For the text-containing cell, return its midpoint in [x, y] coordinate format. 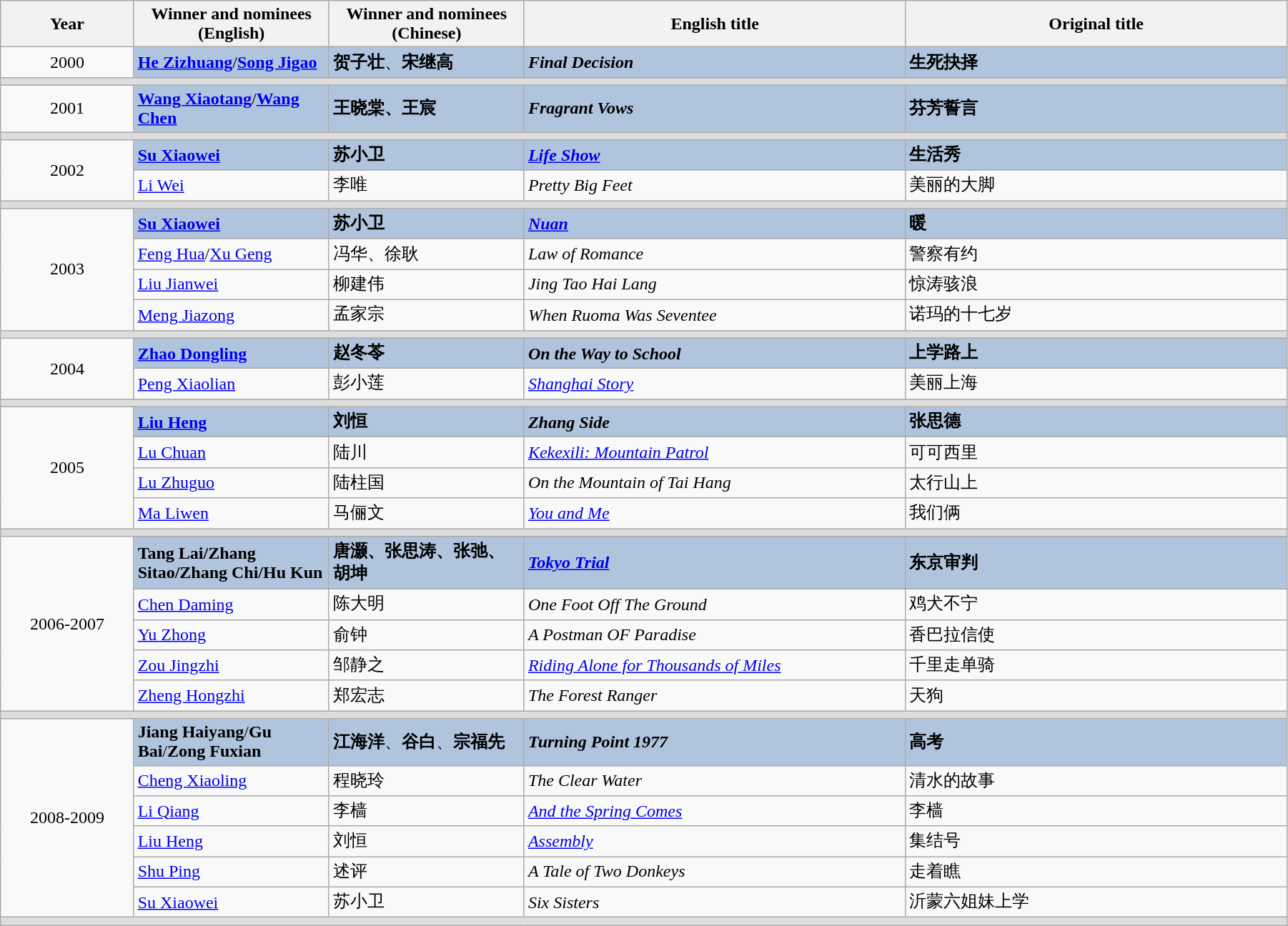
Nuan [715, 224]
Winner and nominees(English) [232, 24]
美丽的大脚 [1096, 186]
暖 [1096, 224]
沂蒙六姐妹上学 [1096, 902]
陆柱国 [426, 483]
Chen Daming [232, 604]
王晓棠、王宸 [426, 109]
2004 [67, 369]
2002 [67, 170]
Assembly [715, 842]
天狗 [1096, 696]
Shanghai Story [715, 384]
Life Show [715, 156]
2008-2009 [67, 818]
可可西里 [1096, 453]
Peng Xiaolian [232, 384]
Final Decision [715, 63]
When Ruoma Was Seventee [715, 314]
述评 [426, 872]
生活秀 [1096, 156]
彭小莲 [426, 384]
Original title [1096, 24]
东京审判 [1096, 563]
He Zizhuang/Song Jigao [232, 63]
Year [67, 24]
The Forest Ranger [715, 696]
Jing Tao Hai Lang [715, 284]
Shu Ping [232, 872]
上学路上 [1096, 353]
千里走单骑 [1096, 666]
A Tale of Two Donkeys [715, 872]
2006-2007 [67, 624]
A Postman OF Paradise [715, 634]
香巴拉信使 [1096, 634]
芬芳誓言 [1096, 109]
Tokyo Trial [715, 563]
Feng Hua/Xu Geng [232, 254]
马俪文 [426, 513]
美丽上海 [1096, 384]
English title [715, 24]
唐灏、张思涛、张弛、胡坤 [426, 563]
2003 [67, 269]
惊涛骇浪 [1096, 284]
贺子壮、宋继高 [426, 63]
Winner and nominees(Chinese) [426, 24]
生死抉择 [1096, 63]
Zhao Dongling [232, 353]
孟家宗 [426, 314]
太行山上 [1096, 483]
鸡犬不宁 [1096, 604]
Fragrant Vows [715, 109]
2005 [67, 467]
Tang Lai/Zhang Sitao/Zhang Chi/Hu Kun [232, 563]
Li Qiang [232, 812]
Ma Liwen [232, 513]
张思德 [1096, 422]
集结号 [1096, 842]
Zhang Side [715, 422]
Six Sisters [715, 902]
江海洋、谷白、宗福先 [426, 742]
One Foot Off The Ground [715, 604]
Lu Chuan [232, 453]
郑宏志 [426, 696]
邹静之 [426, 666]
清水的故事 [1096, 780]
李唯 [426, 186]
Lu Zhuguo [232, 483]
Cheng Xiaoling [232, 780]
Law of Romance [715, 254]
Zheng Hongzhi [232, 696]
Zou Jingzhi [232, 666]
Liu Jianwei [232, 284]
Wang Xiaotang/Wang Chen [232, 109]
俞钟 [426, 634]
2000 [67, 63]
Meng Jiazong [232, 314]
走着瞧 [1096, 872]
On the Way to School [715, 353]
柳建伟 [426, 284]
Riding Alone for Thousands of Miles [715, 666]
冯华、徐耿 [426, 254]
You and Me [715, 513]
警察有约 [1096, 254]
Li Wei [232, 186]
Turning Point 1977 [715, 742]
程晓玲 [426, 780]
我们俩 [1096, 513]
On the Mountain of Tai Hang [715, 483]
赵冬苓 [426, 353]
The Clear Water [715, 780]
2001 [67, 109]
Pretty Big Feet [715, 186]
高考 [1096, 742]
Kekexili: Mountain Patrol [715, 453]
Yu Zhong [232, 634]
陈大明 [426, 604]
陆川 [426, 453]
Jiang Haiyang/Gu Bai/Zong Fuxian [232, 742]
And the Spring Comes [715, 812]
诺玛的十七岁 [1096, 314]
